Capture the cell that displays the provided text and extract its (X, Y) central coordinate. 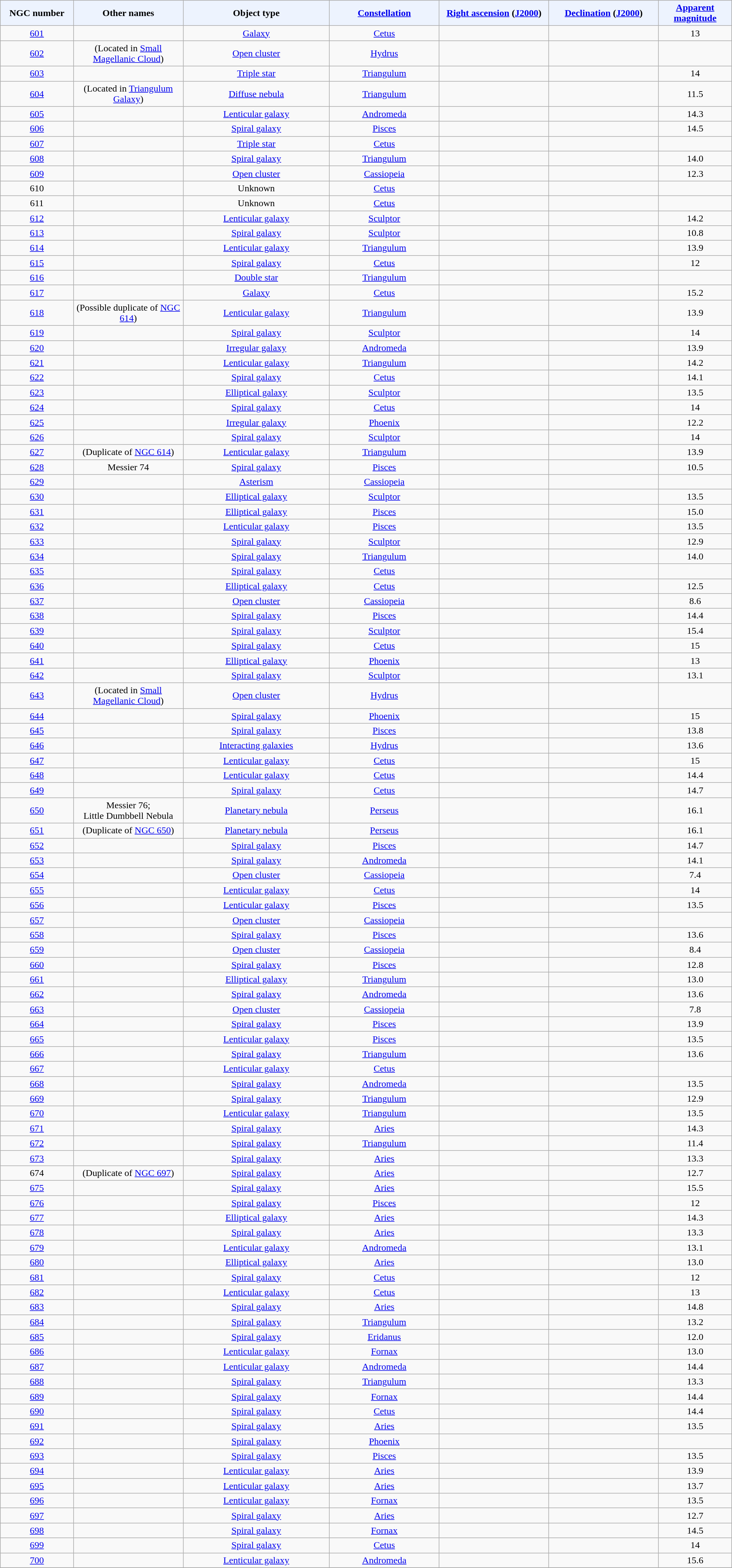
Interacting galaxies (256, 746)
625 (37, 422)
645 (37, 731)
650 (37, 811)
700 (37, 1560)
672 (37, 1143)
680 (37, 1262)
663 (37, 1009)
640 (37, 646)
Diffuse nebula (256, 94)
637 (37, 601)
608 (37, 158)
602 (37, 53)
13.8 (695, 731)
661 (37, 980)
653 (37, 860)
13.2 (695, 1322)
616 (37, 278)
Eridanus (384, 1337)
15.2 (695, 293)
Right ascension (J2000) (494, 13)
639 (37, 631)
NGC number (37, 13)
(Possible duplicate of NGC 614) (128, 313)
620 (37, 348)
638 (37, 616)
12.0 (695, 1337)
618 (37, 313)
693 (37, 1456)
604 (37, 94)
697 (37, 1516)
(Duplicate of NGC 614) (128, 452)
14.8 (695, 1307)
11.5 (695, 94)
628 (37, 467)
10.8 (695, 233)
617 (37, 293)
7.4 (695, 875)
698 (37, 1530)
696 (37, 1501)
Other names (128, 13)
659 (37, 949)
613 (37, 233)
664 (37, 1024)
601 (37, 33)
631 (37, 512)
691 (37, 1426)
609 (37, 173)
644 (37, 716)
687 (37, 1367)
8.6 (695, 601)
630 (37, 497)
12.3 (695, 173)
679 (37, 1248)
646 (37, 746)
649 (37, 790)
627 (37, 452)
12.5 (695, 586)
673 (37, 1158)
Asterism (256, 482)
603 (37, 74)
677 (37, 1218)
656 (37, 905)
685 (37, 1337)
632 (37, 527)
665 (37, 1039)
678 (37, 1233)
Object type (256, 13)
676 (37, 1203)
695 (37, 1486)
615 (37, 263)
619 (37, 333)
668 (37, 1084)
11.4 (695, 1143)
692 (37, 1441)
642 (37, 675)
612 (37, 218)
694 (37, 1471)
621 (37, 363)
607 (37, 144)
623 (37, 392)
657 (37, 920)
622 (37, 378)
633 (37, 541)
671 (37, 1128)
647 (37, 761)
635 (37, 571)
662 (37, 994)
689 (37, 1396)
686 (37, 1352)
624 (37, 407)
675 (37, 1188)
636 (37, 586)
682 (37, 1292)
670 (37, 1113)
15.6 (695, 1560)
(Duplicate of NGC 697) (128, 1173)
610 (37, 188)
614 (37, 248)
(Duplicate of NGC 650) (128, 831)
Messier 74 (128, 467)
Constellation (384, 13)
674 (37, 1173)
13.7 (695, 1486)
652 (37, 845)
Apparent magnitude (695, 13)
12.2 (695, 422)
660 (37, 964)
643 (37, 696)
641 (37, 660)
Double star (256, 278)
658 (37, 935)
666 (37, 1054)
690 (37, 1411)
699 (37, 1545)
634 (37, 556)
15.4 (695, 631)
655 (37, 890)
8.4 (695, 949)
Declination (J2000) (604, 13)
605 (37, 114)
606 (37, 129)
684 (37, 1322)
681 (37, 1277)
12.8 (695, 964)
688 (37, 1381)
648 (37, 775)
654 (37, 875)
669 (37, 1099)
(Located in Triangulum Galaxy) (128, 94)
651 (37, 831)
667 (37, 1069)
15.5 (695, 1188)
Messier 76;Little Dumbbell Nebula (128, 811)
683 (37, 1307)
629 (37, 482)
611 (37, 203)
15.0 (695, 512)
7.8 (695, 1009)
626 (37, 437)
10.5 (695, 467)
